Determine the [X, Y] coordinate at the center of the cell enclosing the given text.  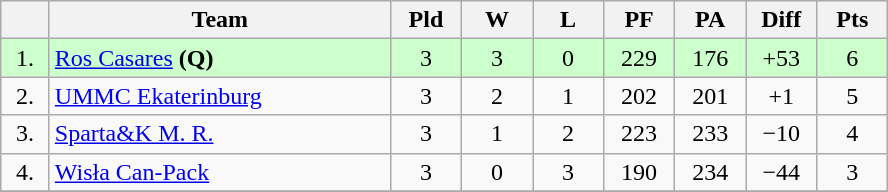
Team [220, 20]
Pts [852, 20]
+53 [782, 58]
202 [640, 96]
1. [26, 58]
L [568, 20]
UMMC Ekaterinburg [220, 96]
PA [710, 20]
2. [26, 96]
6 [852, 58]
+1 [782, 96]
Pld [426, 20]
234 [710, 172]
−44 [782, 172]
5 [852, 96]
Ros Casares (Q) [220, 58]
W [496, 20]
201 [710, 96]
176 [710, 58]
4 [852, 134]
−10 [782, 134]
229 [640, 58]
223 [640, 134]
Sparta&K M. R. [220, 134]
190 [640, 172]
233 [710, 134]
Wisła Can-Pack [220, 172]
3. [26, 134]
PF [640, 20]
4. [26, 172]
Diff [782, 20]
